Identify which cell holds the provided text, then report its [x, y] central coordinate. 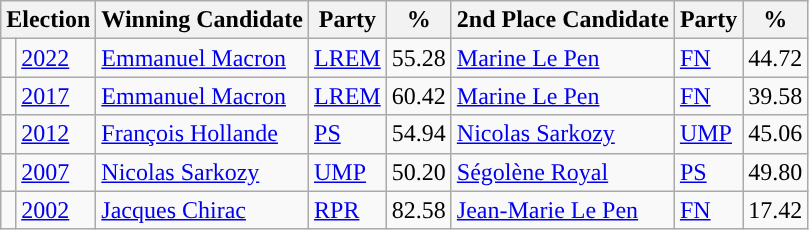
55.28 [418, 58]
François Hollande [202, 134]
44.72 [776, 58]
2nd Place Candidate [562, 20]
45.06 [776, 134]
17.42 [776, 210]
39.58 [776, 96]
60.42 [418, 96]
2022 [56, 58]
Jacques Chirac [202, 210]
49.80 [776, 172]
2007 [56, 172]
Jean-Marie Le Pen [562, 210]
Winning Candidate [202, 20]
2002 [56, 210]
Election [48, 20]
50.20 [418, 172]
RPR [348, 210]
2017 [56, 96]
2012 [56, 134]
Ségolène Royal [562, 172]
54.94 [418, 134]
82.58 [418, 210]
